Provide the [X, Y] coordinate of the cell's center where the given text is located.  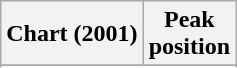
Peakposition [189, 34]
Chart (2001) [72, 34]
